Scan for the cell matching the given text and deliver its [X, Y] coordinate at center. 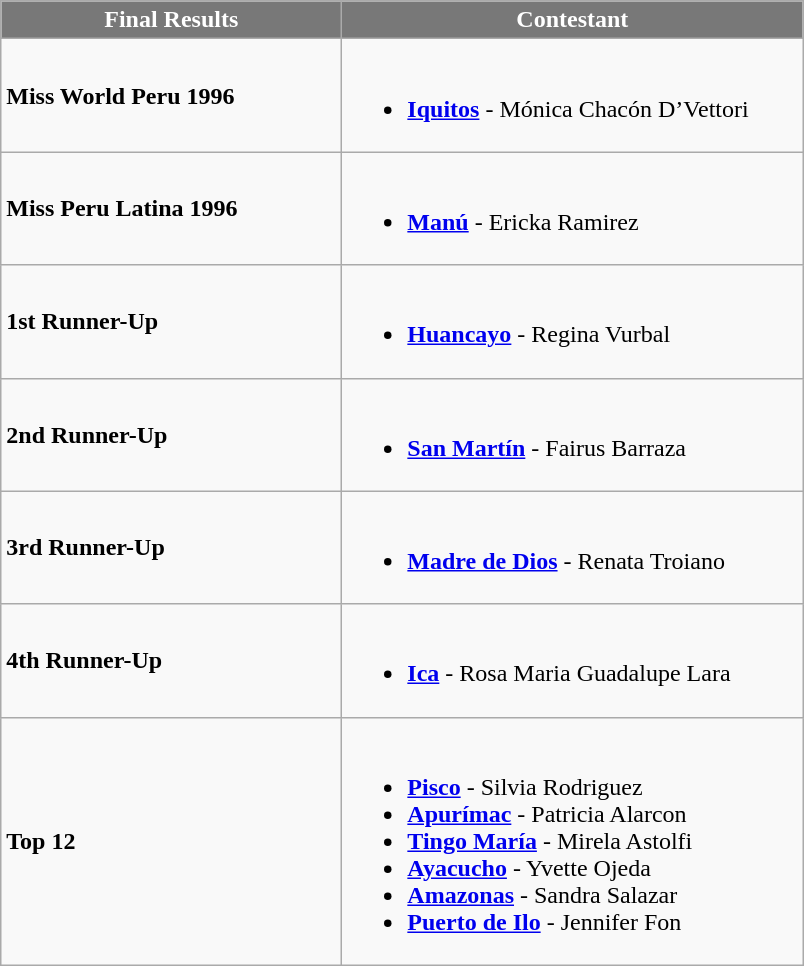
3rd Runner-Up [172, 548]
San Martín - Fairus Barraza [572, 434]
Ica - Rosa Maria Guadalupe Lara [572, 660]
Iquitos - Mónica Chacón D’Vettori [572, 96]
1st Runner-Up [172, 322]
Miss Peru Latina 1996 [172, 208]
Madre de Dios - Renata Troiano [572, 548]
Miss World Peru 1996 [172, 96]
Huancayo - Regina Vurbal [572, 322]
Top 12 [172, 841]
Final Results [172, 20]
Manú - Ericka Ramirez [572, 208]
4th Runner-Up [172, 660]
2nd Runner-Up [172, 434]
Contestant [572, 20]
